Pinpoint the cell where the given text exists, returning its (x, y) midpoint coordinate. 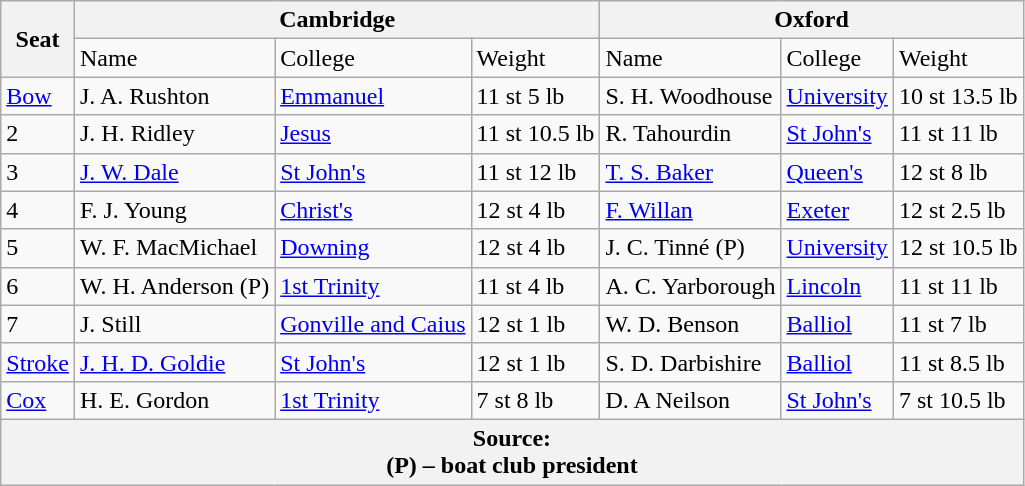
10 st 13.5 lb (958, 96)
W. D. Benson (690, 324)
W. F. MacMichael (174, 248)
Seat (38, 39)
Cambridge (336, 20)
Stroke (38, 362)
W. H. Anderson (P) (174, 286)
7 st 8 lb (536, 400)
6 (38, 286)
J. A. Rushton (174, 96)
Emmanuel (373, 96)
3 (38, 172)
S. H. Woodhouse (690, 96)
Gonville and Caius (373, 324)
Jesus (373, 134)
J. Still (174, 324)
J. W. Dale (174, 172)
12 st 2.5 lb (958, 210)
5 (38, 248)
J. H. Ridley (174, 134)
J. H. D. Goldie (174, 362)
J. C. Tinné (P) (690, 248)
4 (38, 210)
12 st 10.5 lb (958, 248)
Bow (38, 96)
Cox (38, 400)
Lincoln (837, 286)
R. Tahourdin (690, 134)
Queen's (837, 172)
T. S. Baker (690, 172)
Christ's (373, 210)
Oxford (812, 20)
2 (38, 134)
7 (38, 324)
11 st 12 lb (536, 172)
F. Willan (690, 210)
D. A Neilson (690, 400)
Exeter (837, 210)
H. E. Gordon (174, 400)
11 st 7 lb (958, 324)
11 st 4 lb (536, 286)
11 st 10.5 lb (536, 134)
Downing (373, 248)
12 st 8 lb (958, 172)
S. D. Darbishire (690, 362)
A. C. Yarborough (690, 286)
7 st 10.5 lb (958, 400)
11 st 5 lb (536, 96)
Source:(P) – boat club president (512, 452)
F. J. Young (174, 210)
11 st 8.5 lb (958, 362)
